Scan for the cell matching the given text and deliver its [x, y] coordinate at center. 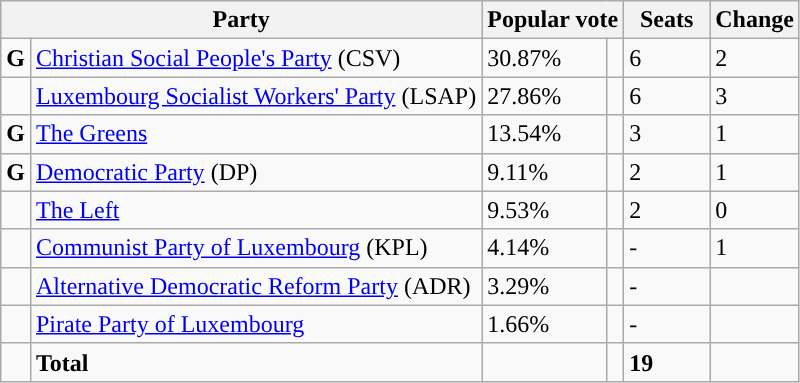
9.11% [545, 172]
Change [755, 20]
9.53% [545, 210]
0 [755, 210]
Party [242, 20]
Democratic Party (DP) [256, 172]
30.87% [545, 58]
Alternative Democratic Reform Party (ADR) [256, 286]
27.86% [545, 96]
Total [256, 362]
Luxembourg Socialist Workers' Party (LSAP) [256, 96]
The Greens [256, 134]
4.14% [545, 248]
Communist Party of Luxembourg (KPL) [256, 248]
Pirate Party of Luxembourg [256, 324]
3.29% [545, 286]
13.54% [545, 134]
Christian Social People's Party (CSV) [256, 58]
Seats [667, 20]
The Left [256, 210]
Popular vote [553, 20]
19 [667, 362]
1.66% [545, 324]
